Capture the cell that displays the provided text and extract its [x, y] central coordinate. 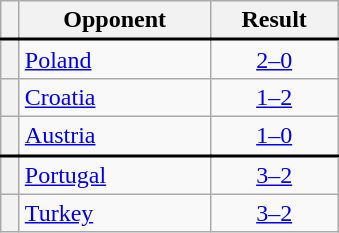
Austria [114, 136]
Croatia [114, 97]
1–2 [274, 97]
Opponent [114, 20]
Poland [114, 60]
1–0 [274, 136]
2–0 [274, 60]
Turkey [114, 213]
Portugal [114, 174]
Result [274, 20]
